Search for the cell housing the specified text and yield its (x, y) center coordinate. 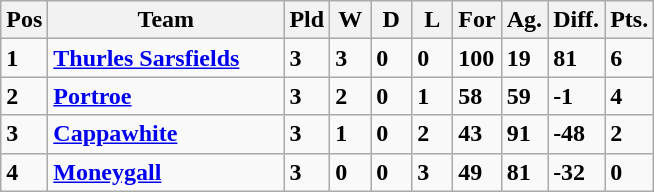
Pos (24, 20)
59 (524, 96)
58 (477, 96)
Moneygall (166, 172)
-1 (576, 96)
D (392, 20)
L (432, 20)
-48 (576, 134)
Diff. (576, 20)
Thurles Sarsfields (166, 58)
Cappawhite (166, 134)
Pld (307, 20)
100 (477, 58)
19 (524, 58)
For (477, 20)
W (350, 20)
Pts. (630, 20)
Portroe (166, 96)
6 (630, 58)
43 (477, 134)
-32 (576, 172)
Team (166, 20)
Ag. (524, 20)
91 (524, 134)
49 (477, 172)
